Search for the cell housing the specified text and yield its (x, y) center coordinate. 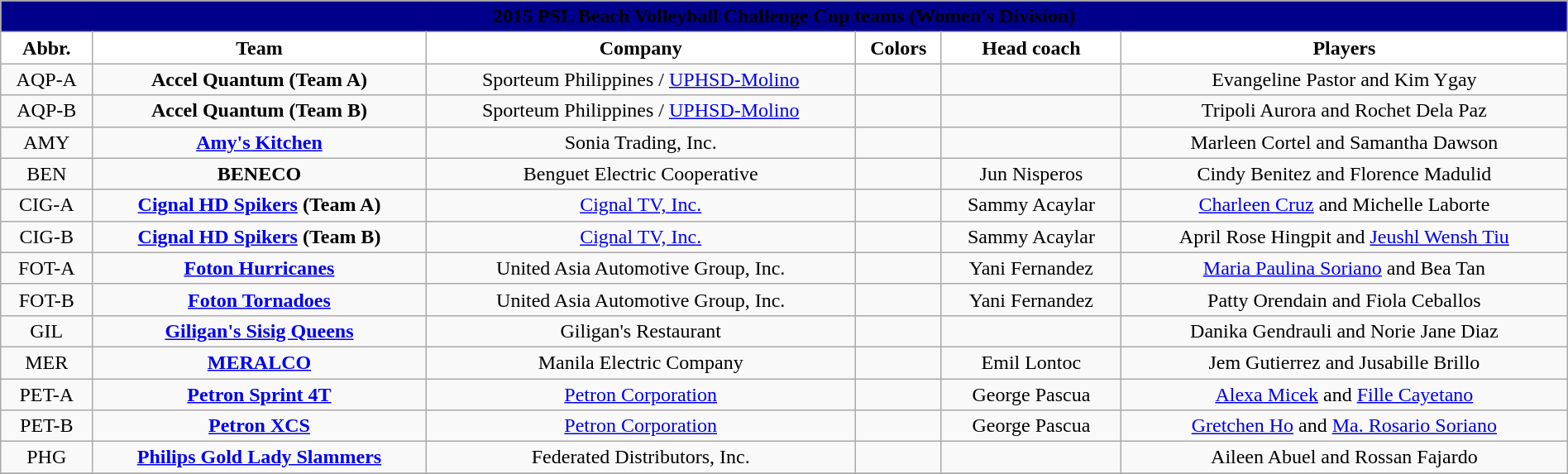
MERALCO (260, 362)
Charleen Cruz and Michelle Laborte (1344, 205)
Cindy Benitez and Florence Madulid (1344, 174)
Head coach (1030, 48)
Maria Paulina Soriano and Bea Tan (1344, 268)
April Rose Hingpit and Jeushl Wensh Tiu (1344, 237)
AQP-B (46, 111)
BEN (46, 174)
Accel Quantum (Team A) (260, 79)
AMY (46, 142)
CIG-A (46, 205)
Aileen Abuel and Rossan Fajardo (1344, 457)
Giligan's Sisig Queens (260, 331)
Gretchen Ho and Ma. Rosario Soriano (1344, 426)
Danika Gendrauli and Norie Jane Diaz (1344, 331)
Benguet Electric Cooperative (640, 174)
Emil Lontoc (1030, 362)
PHG (46, 457)
FOT-A (46, 268)
Amy's Kitchen (260, 142)
Sonia Trading, Inc. (640, 142)
Philips Gold Lady Slammers (260, 457)
PET-A (46, 395)
Foton Hurricanes (260, 268)
Jem Gutierrez and Jusabille Brillo (1344, 362)
Federated Distributors, Inc. (640, 457)
Tripoli Aurora and Rochet Dela Paz (1344, 111)
PET-B (46, 426)
Evangeline Pastor and Kim Ygay (1344, 79)
Petron Sprint 4T (260, 395)
Cignal HD Spikers (Team A) (260, 205)
Alexa Micek and Fille Cayetano (1344, 395)
AQP-A (46, 79)
Players (1344, 48)
Company (640, 48)
Jun Nisperos (1030, 174)
Team (260, 48)
Patty Orendain and Fiola Ceballos (1344, 299)
FOT-B (46, 299)
Cignal HD Spikers (Team B) (260, 237)
GIL (46, 331)
Petron XCS (260, 426)
Accel Quantum (Team B) (260, 111)
Giligan's Restaurant (640, 331)
MER (46, 362)
CIG-B (46, 237)
Marleen Cortel and Samantha Dawson (1344, 142)
Manila Electric Company (640, 362)
2015 PSL Beach Volleyball Challenge Cup teams (Women's Division) (784, 17)
BENECO (260, 174)
Foton Tornadoes (260, 299)
Colors (898, 48)
Abbr. (46, 48)
